For the text-containing cell, return its midpoint in (X, Y) coordinate format. 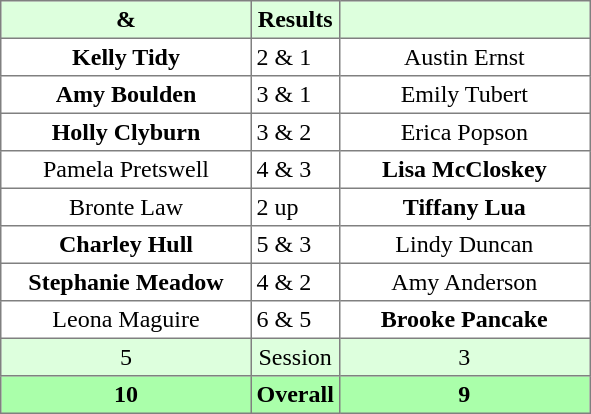
10 (126, 395)
3 & 1 (295, 95)
Session (295, 357)
Results (295, 20)
Austin Ernst (464, 57)
Amy Boulden (126, 95)
2 up (295, 207)
Stephanie Meadow (126, 282)
Tiffany Lua (464, 207)
Amy Anderson (464, 282)
Brooke Pancake (464, 320)
& (126, 20)
Leona Maguire (126, 320)
5 (126, 357)
9 (464, 395)
2 & 1 (295, 57)
Overall (295, 395)
Lindy Duncan (464, 245)
3 & 2 (295, 132)
Holly Clyburn (126, 132)
4 & 2 (295, 282)
6 & 5 (295, 320)
3 (464, 357)
Bronte Law (126, 207)
Emily Tubert (464, 95)
4 & 3 (295, 170)
Charley Hull (126, 245)
Kelly Tidy (126, 57)
Pamela Pretswell (126, 170)
5 & 3 (295, 245)
Lisa McCloskey (464, 170)
Erica Popson (464, 132)
